Identify which cell holds the provided text, then report its (X, Y) central coordinate. 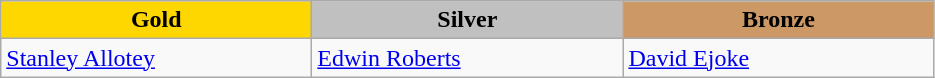
Gold (156, 20)
Silver (468, 20)
David Ejoke (778, 58)
Edwin Roberts (468, 58)
Stanley Allotey (156, 58)
Bronze (778, 20)
